Scan for the cell matching the given text and deliver its [X, Y] coordinate at center. 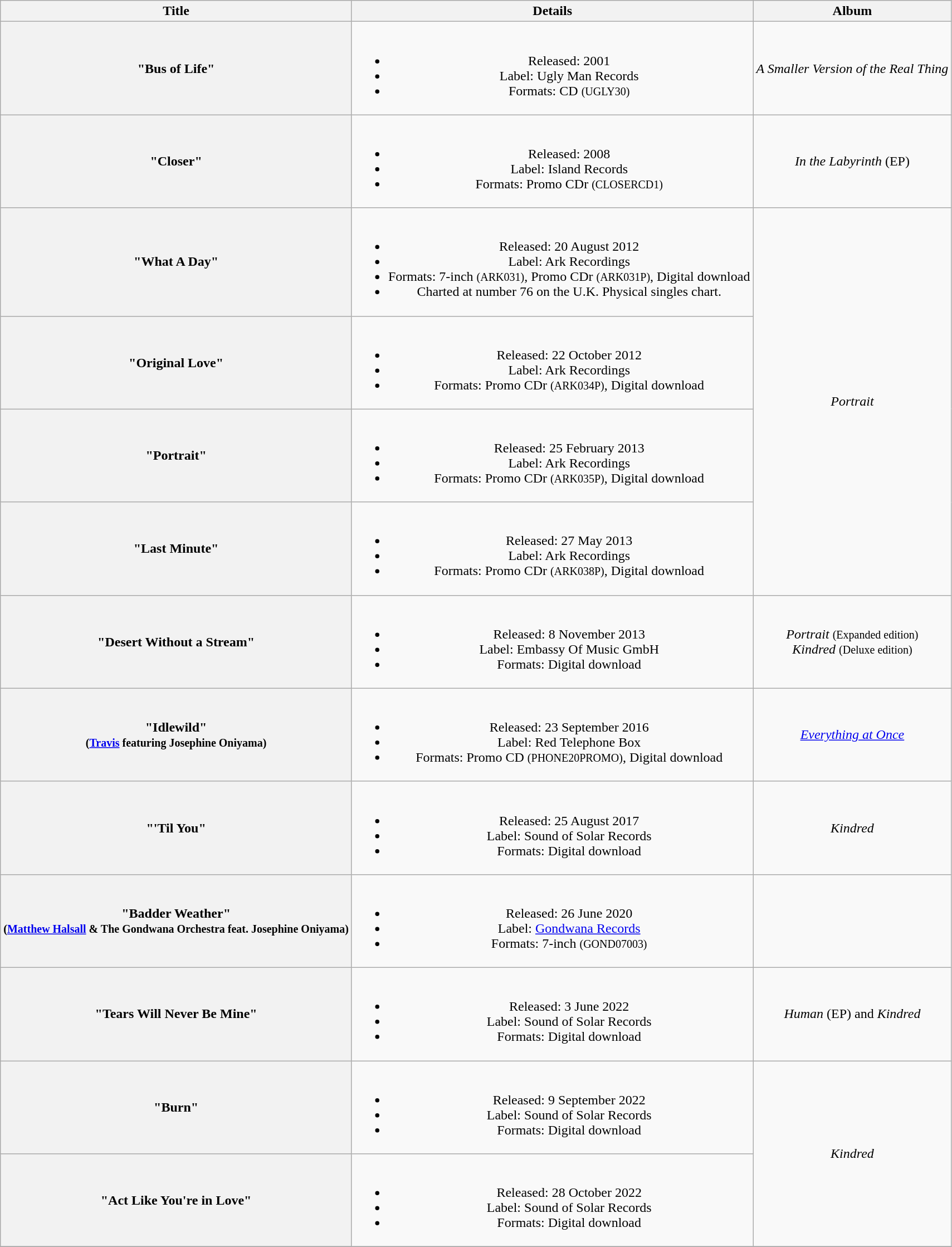
Released: 25 February 2013Label: Ark RecordingsFormats: Promo CDr (ARK035P), Digital download [553, 456]
Released: 2001Label: Ugly Man RecordsFormats: CD (UGLY30) [553, 68]
"Last Minute" [176, 548]
Everything at Once [852, 734]
Released: 25 August 2017Label: Sound of Solar RecordsFormats: Digital download [553, 828]
"Act Like You're in Love" [176, 1200]
Released: 2008Label: Island RecordsFormats: Promo CDr (CLOSERCD1) [553, 162]
"Bus of Life" [176, 68]
Album [852, 11]
Released: 22 October 2012Label: Ark RecordingsFormats: Promo CDr (ARK034P), Digital download [553, 362]
Portrait [852, 401]
"What A Day" [176, 262]
A Smaller Version of the Real Thing [852, 68]
In the Labyrinth (EP) [852, 162]
Released: 8 November 2013Label: Embassy Of Music GmbHFormats: Digital download [553, 642]
Released: 23 September 2016Label: Red Telephone BoxFormats: Promo CD (PHONE20PROMO), Digital download [553, 734]
Released: 27 May 2013Label: Ark RecordingsFormats: Promo CDr (ARK038P), Digital download [553, 548]
Released: 28 October 2022Label: Sound of Solar RecordsFormats: Digital download [553, 1200]
"Closer" [176, 162]
Title [176, 11]
Released: 3 June 2022Label: Sound of Solar RecordsFormats: Digital download [553, 1014]
Released: 26 June 2020Label: Gondwana RecordsFormats: 7-inch (GOND07003) [553, 920]
"Badder Weather"(Matthew Halsall & The Gondwana Orchestra feat. Josephine Oniyama) [176, 920]
"Idlewild"(Travis featuring Josephine Oniyama) [176, 734]
"Original Love" [176, 362]
"'Til You" [176, 828]
"Desert Without a Stream" [176, 642]
Details [553, 11]
"Burn" [176, 1108]
Portrait (Expanded edition)Kindred (Deluxe edition) [852, 642]
"Portrait" [176, 456]
"Tears Will Never Be Mine" [176, 1014]
Human (EP) and Kindred [852, 1014]
Released: 9 September 2022Label: Sound of Solar RecordsFormats: Digital download [553, 1108]
